Detect which cell encompasses the target text, then output its (X, Y) center coordinate. 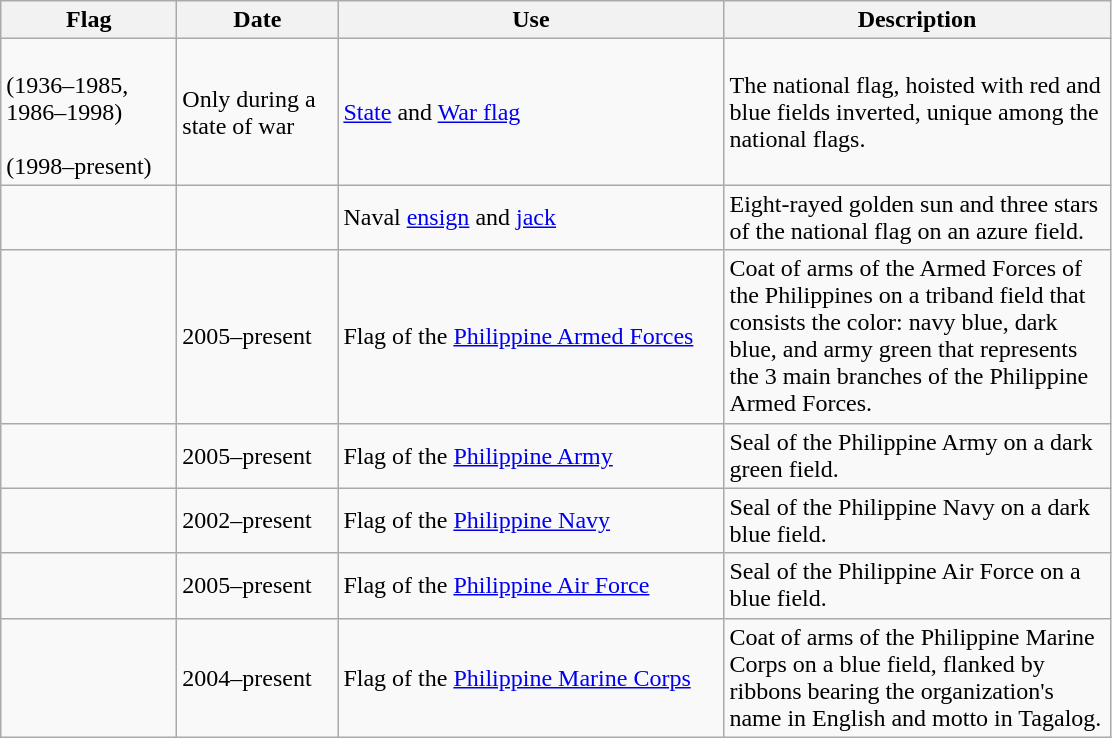
Naval ensign and jack (531, 218)
Only during a state of war (258, 112)
Coat of arms of the Philippine Marine Corps on a blue field, flanked by ribbons bearing the organization's name in English and motto in Tagalog. (917, 678)
Flag of the Philippine Marine Corps (531, 678)
Description (917, 20)
Flag of the Philippine Navy (531, 520)
Flag of the Philippine Army (531, 456)
State and War flag (531, 112)
Seal of the Philippine Navy on a dark blue field. (917, 520)
(1936–1985, 1986–1998) (1998–present) (89, 112)
2002–present (258, 520)
Eight-rayed golden sun and three stars of the national flag on an azure field. (917, 218)
Flag of the Philippine Air Force (531, 586)
Date (258, 20)
Use (531, 20)
Seal of the Philippine Air Force on a blue field. (917, 586)
2004–present (258, 678)
Seal of the Philippine Army on a dark green field. (917, 456)
Flag (89, 20)
Flag of the Philippine Armed Forces (531, 336)
The national flag, hoisted with red and blue fields inverted, unique among the national flags. (917, 112)
